Search for the cell housing the specified text and yield its [x, y] center coordinate. 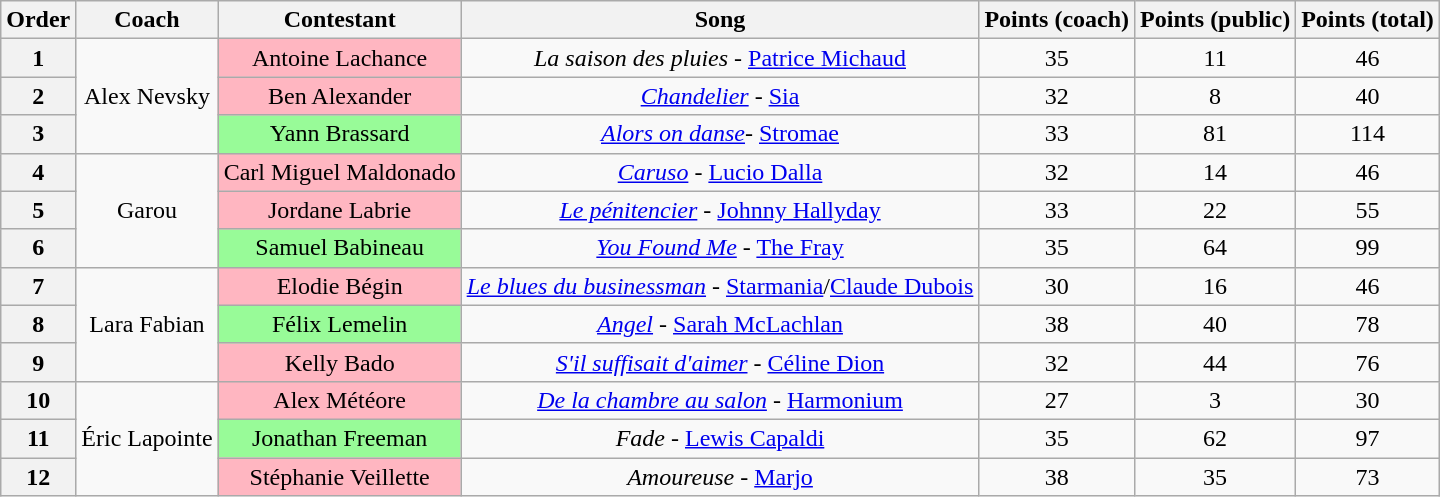
16 [1216, 286]
Alex Météore [340, 400]
4 [38, 172]
Garou [147, 210]
Points (total) [1368, 20]
Chandelier - Sia [720, 96]
44 [1216, 362]
Éric Lapointe [147, 438]
Angel - Sarah McLachlan [720, 324]
Coach [147, 20]
1 [38, 58]
10 [38, 400]
7 [38, 286]
You Found Me - The Fray [720, 248]
Alex Nevsky [147, 96]
Yann Brassard [340, 134]
81 [1216, 134]
14 [1216, 172]
Le blues du businessman - Starmania/Claude Dubois [720, 286]
De la chambre au salon - Harmonium [720, 400]
Carl Miguel Maldonado [340, 172]
22 [1216, 210]
76 [1368, 362]
99 [1368, 248]
6 [38, 248]
Ben Alexander [340, 96]
Jonathan Freeman [340, 438]
55 [1368, 210]
73 [1368, 477]
2 [38, 96]
Contestant [340, 20]
78 [1368, 324]
La saison des pluies - Patrice Michaud [720, 58]
Samuel Babineau [340, 248]
Amoureuse - Marjo [720, 477]
12 [38, 477]
Elodie Bégin [340, 286]
Jordane Labrie [340, 210]
Le pénitencier - Johnny Hallyday [720, 210]
Points (public) [1216, 20]
Kelly Bado [340, 362]
S'il suffisait d'aimer - Céline Dion [720, 362]
Order [38, 20]
Antoine Lachance [340, 58]
Caruso - Lucio Dalla [720, 172]
9 [38, 362]
5 [38, 210]
Félix Lemelin [340, 324]
Points (coach) [1057, 20]
114 [1368, 134]
Alors on danse- Stromae [720, 134]
62 [1216, 438]
27 [1057, 400]
Song [720, 20]
Stéphanie Veillette [340, 477]
Fade - Lewis Capaldi [720, 438]
97 [1368, 438]
64 [1216, 248]
Lara Fabian [147, 324]
